For the text-containing cell, return its midpoint in (x, y) coordinate format. 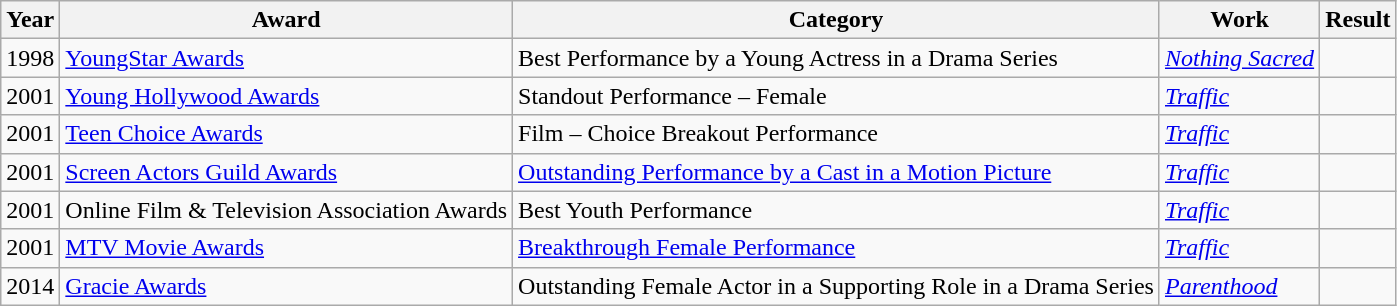
Category (836, 20)
MTV Movie Awards (286, 248)
Online Film & Television Association Awards (286, 210)
Work (1239, 20)
1998 (30, 58)
Gracie Awards (286, 286)
Screen Actors Guild Awards (286, 172)
Young Hollywood Awards (286, 96)
Outstanding Performance by a Cast in a Motion Picture (836, 172)
Breakthrough Female Performance (836, 248)
Best Youth Performance (836, 210)
Teen Choice Awards (286, 134)
YoungStar Awards (286, 58)
Outstanding Female Actor in a Supporting Role in a Drama Series (836, 286)
Award (286, 20)
Standout Performance – Female (836, 96)
Best Performance by a Young Actress in a Drama Series (836, 58)
2014 (30, 286)
Film – Choice Breakout Performance (836, 134)
Year (30, 20)
Nothing Sacred (1239, 58)
Parenthood (1239, 286)
Result (1358, 20)
